For the text-containing cell, return its midpoint in [x, y] coordinate format. 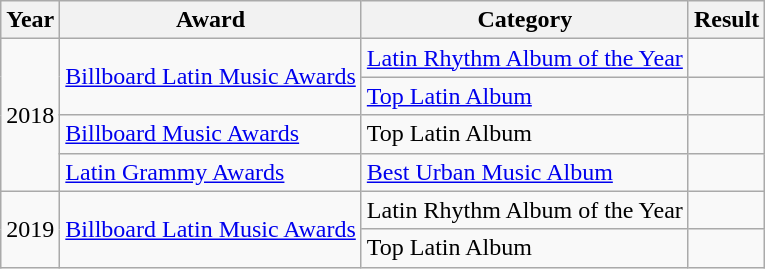
Category [524, 20]
Award [211, 20]
Best Urban Music Album [524, 172]
2019 [30, 229]
Year [30, 20]
Latin Grammy Awards [211, 172]
2018 [30, 115]
Result [726, 20]
Billboard Music Awards [211, 134]
